Return the [X, Y] coordinate for the center point of the cell that contains the specified text.  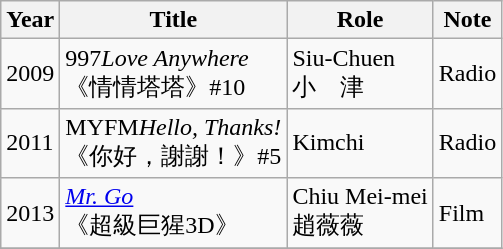
997Love Anywhere 《情情塔塔》#10 [174, 74]
Siu-Chuen小 津 [360, 74]
Chiu Mei-mei趙薇薇 [360, 213]
2009 [30, 74]
MYFMHello, Thanks! 《你好，謝謝！》#5 [174, 143]
2011 [30, 143]
Year [30, 20]
Film [467, 213]
Title [174, 20]
Mr. Go 《超級巨猩3D》 [174, 213]
Role [360, 20]
2013 [30, 213]
Kimchi [360, 143]
Note [467, 20]
